For the text-containing cell, return its midpoint in (X, Y) coordinate format. 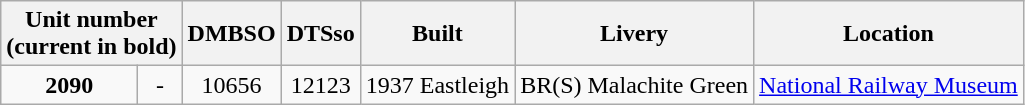
Location (889, 34)
DTSso (320, 34)
- (160, 85)
10656 (232, 85)
BR(S) Malachite Green (634, 85)
DMBSO (232, 34)
1937 Eastleigh (437, 85)
2090 (70, 85)
Unit number (current in bold) (92, 34)
Built (437, 34)
Livery (634, 34)
National Railway Museum (889, 85)
12123 (320, 85)
